Detect which cell encompasses the target text, then output its (x, y) center coordinate. 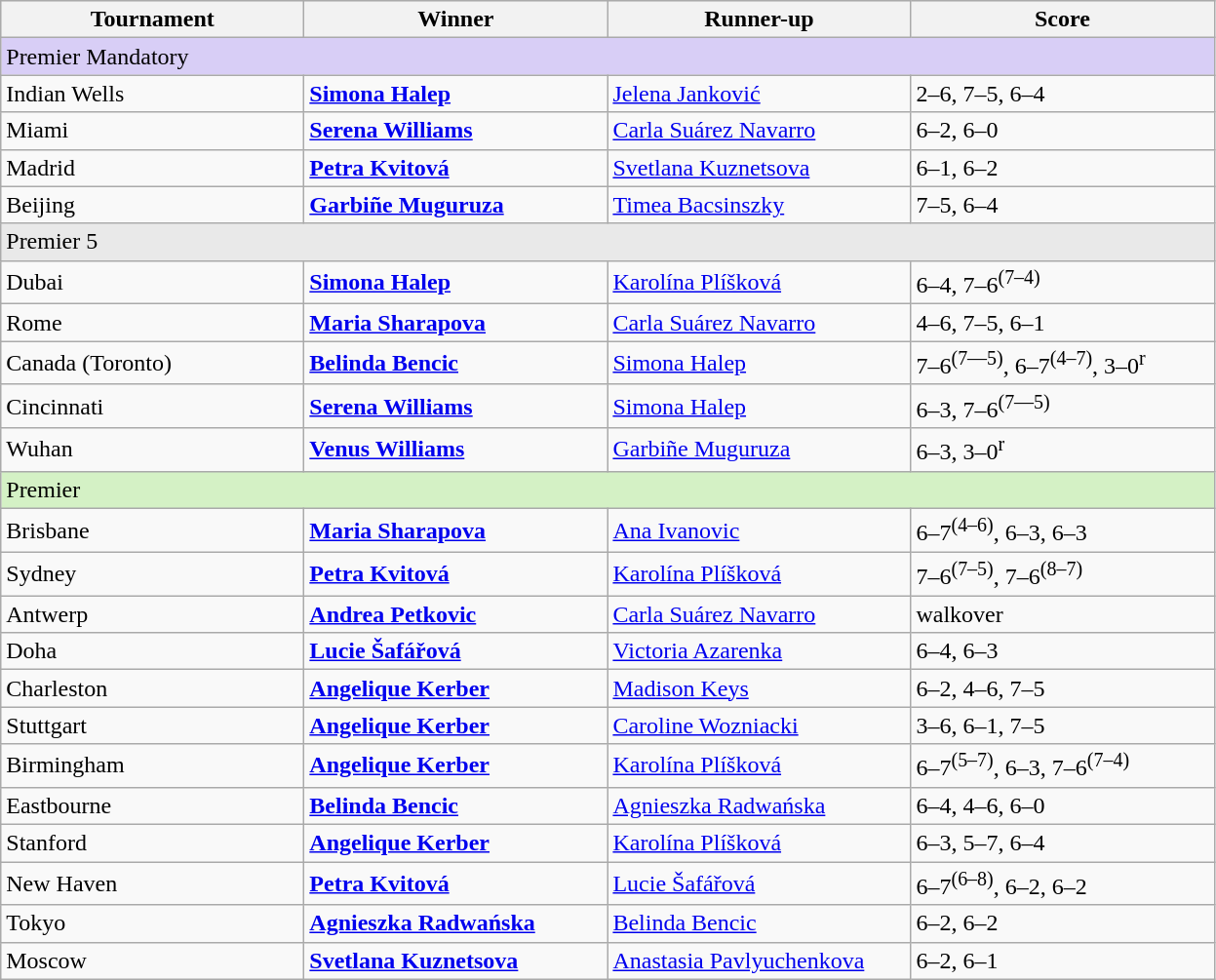
Charleston (152, 688)
Victoria Azarenka (759, 651)
3–6, 6–1, 7–5 (1063, 725)
Tournament (152, 20)
6–2, 6–2 (1063, 923)
6–7(5–7), 6–3, 7–6(7–4) (1063, 766)
6–7(4–6), 6–3, 6–3 (1063, 530)
Runner-up (759, 20)
Venus Williams (456, 451)
6–1, 6–2 (1063, 168)
Canada (Toronto) (152, 363)
4–6, 7–5, 6–1 (1063, 323)
Score (1063, 20)
Brisbane (152, 530)
Caroline Wozniacki (759, 725)
Antwerp (152, 614)
Tokyo (152, 923)
Ana Ivanovic (759, 530)
Madison Keys (759, 688)
Jelena Janković (759, 94)
6–3, 7–6(7—5) (1063, 406)
Indian Wells (152, 94)
Moscow (152, 960)
Cincinnati (152, 406)
6–2, 6–0 (1063, 131)
6–4, 4–6, 6–0 (1063, 805)
6–2, 6–1 (1063, 960)
Beijing (152, 205)
2–6, 7–5, 6–4 (1063, 94)
Premier (608, 490)
Andrea Petkovic (456, 614)
7–5, 6–4 (1063, 205)
Eastbourne (152, 805)
Anastasia Pavlyuchenkova (759, 960)
walkover (1063, 614)
Dubai (152, 283)
Stuttgart (152, 725)
Doha (152, 651)
Sydney (152, 573)
Winner (456, 20)
Wuhan (152, 451)
Stanford (152, 843)
Timea Bacsinszky (759, 205)
6–2, 4–6, 7–5 (1063, 688)
New Haven (152, 883)
Premier 5 (608, 242)
Birmingham (152, 766)
Miami (152, 131)
Madrid (152, 168)
6–7(6–8), 6–2, 6–2 (1063, 883)
7–6(7–5), 7–6(8–7) (1063, 573)
6–3, 5–7, 6–4 (1063, 843)
Premier Mandatory (608, 57)
6–3, 3–0r (1063, 451)
Rome (152, 323)
6–4, 7–6(7–4) (1063, 283)
7–6(7—5), 6–7(4–7), 3–0r (1063, 363)
6–4, 6–3 (1063, 651)
